Provide the (X, Y) coordinate of the cell's center where the given text is located.  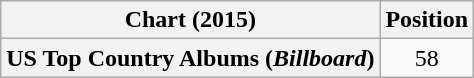
Chart (2015) (190, 20)
58 (427, 58)
US Top Country Albums (Billboard) (190, 58)
Position (427, 20)
